Capture the cell that displays the provided text and extract its (X, Y) central coordinate. 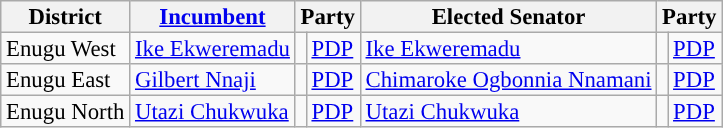
Elected Senator (508, 17)
Enugu East (66, 80)
Incumbent (213, 17)
Enugu West (66, 49)
Enugu North (66, 112)
Gilbert Nnaji (213, 80)
District (66, 17)
Chimaroke Ogbonnia Nnamani (508, 80)
